Pinpoint the cell where the given text exists, returning its (x, y) midpoint coordinate. 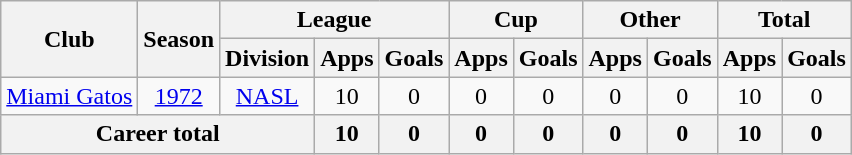
Club (70, 39)
Season (179, 39)
Career total (158, 134)
Other (650, 20)
Division (268, 58)
1972 (179, 96)
League (334, 20)
Total (784, 20)
Cup (516, 20)
Miami Gatos (70, 96)
NASL (268, 96)
